Find where the given text appears and provide that cell's center as [x, y] coordinate. 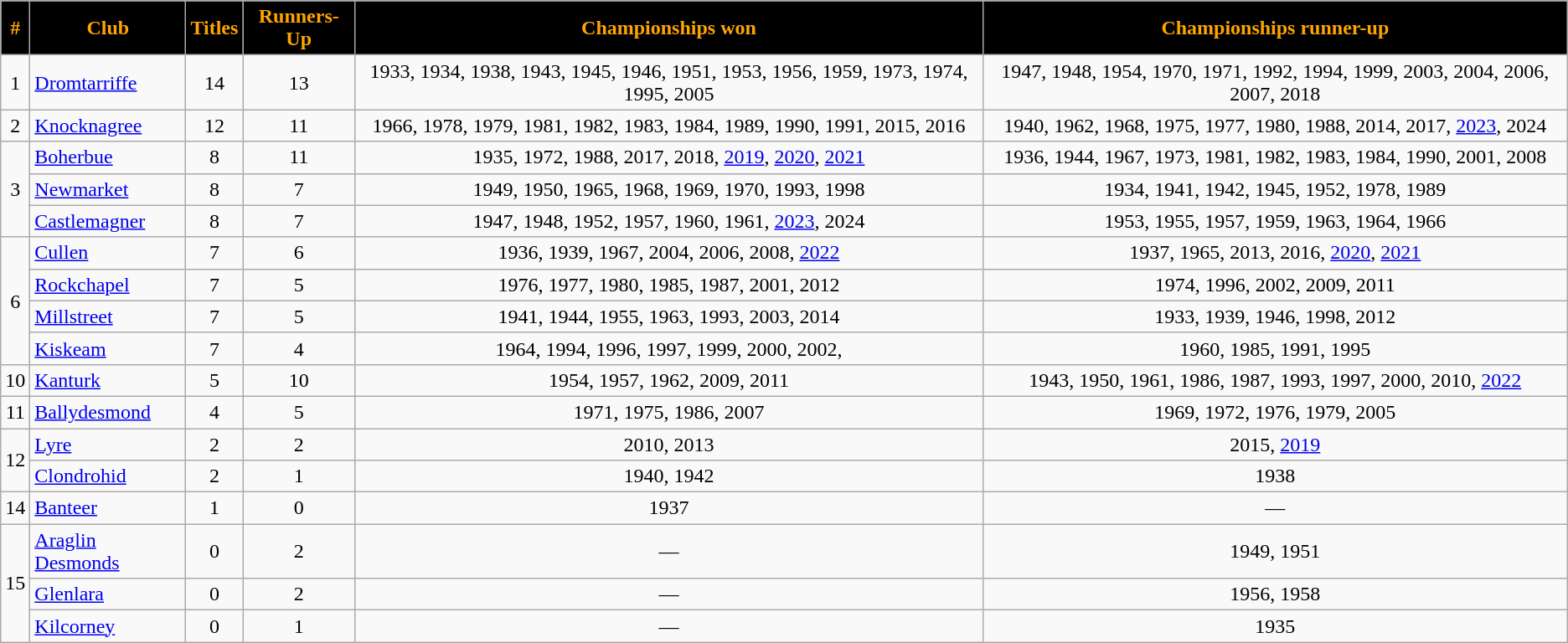
1971, 1975, 1986, 2007 [669, 412]
Club [108, 28]
1934, 1941, 1942, 1945, 1952, 1978, 1989 [1275, 189]
Lyre [108, 445]
1936, 1944, 1967, 1973, 1981, 1982, 1983, 1984, 1990, 2001, 2008 [1275, 157]
1969, 1972, 1976, 1979, 2005 [1275, 412]
1954, 1957, 1962, 2009, 2011 [669, 380]
Rockchapel [108, 285]
1941, 1944, 1955, 1963, 1993, 2003, 2014 [669, 316]
Kanturk [108, 380]
1947, 1948, 1952, 1957, 1960, 1961, 2023, 2024 [669, 221]
1949, 1950, 1965, 1968, 1969, 1970, 1993, 1998 [669, 189]
Dromtarriffe [108, 82]
1937, 1965, 2013, 2016, 2020, 2021 [1275, 253]
Kilcorney [108, 626]
1976, 1977, 1980, 1985, 1987, 2001, 2012 [669, 285]
1949, 1951 [1275, 551]
Runners-Up [299, 28]
Ballydesmond [108, 412]
1933, 1934, 1938, 1943, 1945, 1946, 1951, 1953, 1956, 1959, 1973, 1974, 1995, 2005 [669, 82]
2010, 2013 [669, 445]
13 [299, 82]
1936, 1939, 1967, 2004, 2006, 2008, 2022 [669, 253]
Cullen [108, 253]
Boherbue [108, 157]
3 [15, 189]
Millstreet [108, 316]
Kiskeam [108, 348]
Championships won [669, 28]
1964, 1994, 1996, 1997, 1999, 2000, 2002, [669, 348]
15 [15, 583]
Banteer [108, 508]
Newmarket [108, 189]
1974, 1996, 2002, 2009, 2011 [1275, 285]
Championships runner-up [1275, 28]
Clondrohid [108, 476]
1937 [669, 508]
1933, 1939, 1946, 1998, 2012 [1275, 316]
1943, 1950, 1961, 1986, 1987, 1993, 1997, 2000, 2010, 2022 [1275, 380]
2015, 2019 [1275, 445]
1953, 1955, 1957, 1959, 1963, 1964, 1966 [1275, 221]
1947, 1948, 1954, 1970, 1971, 1992, 1994, 1999, 2003, 2004, 2006, 2007, 2018 [1275, 82]
1940, 1962, 1968, 1975, 1977, 1980, 1988, 2014, 2017, 2023, 2024 [1275, 126]
1938 [1275, 476]
1935, 1972, 1988, 2017, 2018, 2019, 2020, 2021 [669, 157]
Castlemagner [108, 221]
Knocknagree [108, 126]
1956, 1958 [1275, 594]
1940, 1942 [669, 476]
Titles [214, 28]
Araglin Desmonds [108, 551]
1960, 1985, 1991, 1995 [1275, 348]
Glenlara [108, 594]
1966, 1978, 1979, 1981, 1982, 1983, 1984, 1989, 1990, 1991, 2015, 2016 [669, 126]
# [15, 28]
1935 [1275, 626]
